Identify which cell holds the provided text, then report its [X, Y] central coordinate. 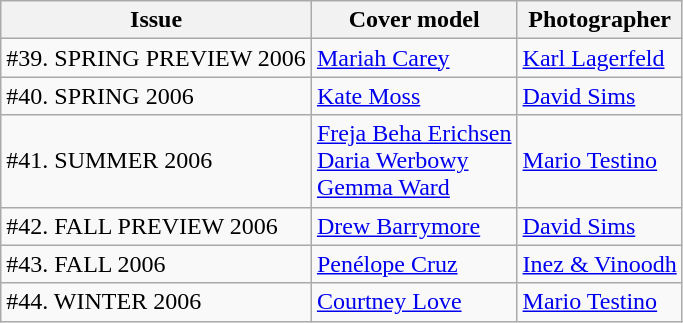
#39. SPRING PREVIEW 2006 [156, 58]
#43. FALL 2006 [156, 264]
Inez & Vinoodh [600, 264]
Photographer [600, 20]
Cover model [414, 20]
Drew Barrymore [414, 226]
Issue [156, 20]
Courtney Love [414, 302]
Penélope Cruz [414, 264]
Mariah Carey [414, 58]
#40. SPRING 2006 [156, 96]
#41. SUMMER 2006 [156, 161]
#44. WINTER 2006 [156, 302]
Freja Beha ErichsenDaria WerbowyGemma Ward [414, 161]
Karl Lagerfeld [600, 58]
#42. FALL PREVIEW 2006 [156, 226]
Kate Moss [414, 96]
